Search for the cell housing the specified text and yield its [x, y] center coordinate. 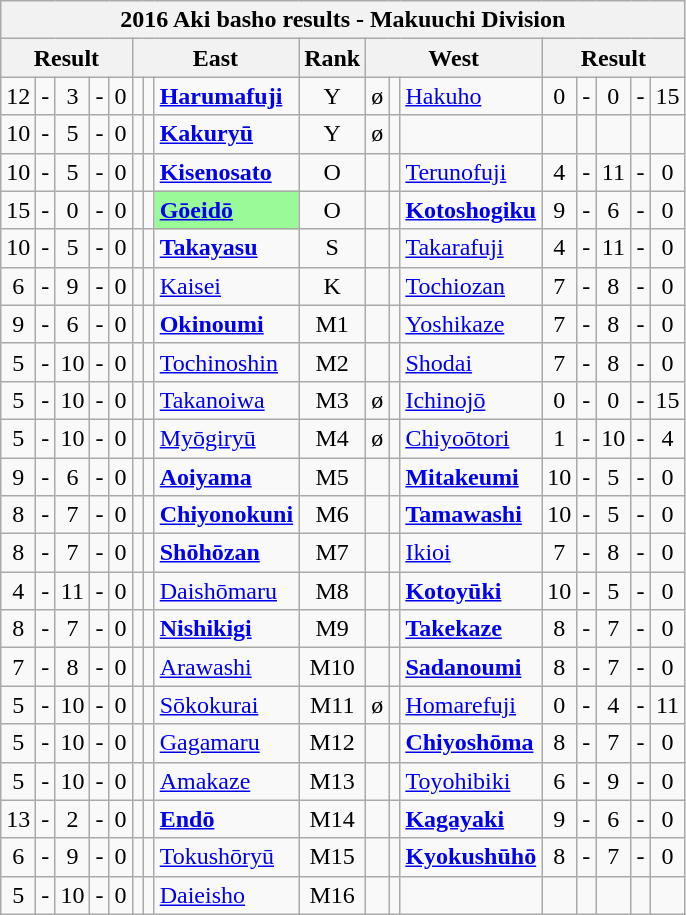
Tochiozan [471, 286]
M15 [332, 857]
Kagayaki [471, 819]
M10 [332, 667]
Okinoumi [226, 324]
Kaisei [226, 286]
Tochinoshin [226, 362]
Yoshikaze [471, 324]
12 [18, 96]
Takayasu [226, 248]
Gagamaru [226, 743]
M9 [332, 629]
Shodai [471, 362]
Sōkokurai [226, 705]
M13 [332, 781]
Amakaze [226, 781]
Takarafuji [471, 248]
Chiyonokuni [226, 515]
1 [560, 438]
M7 [332, 553]
East [216, 58]
M2 [332, 362]
Sadanoumi [471, 667]
Terunofuji [471, 172]
Myōgiryū [226, 438]
Toyohibiki [471, 781]
Arawashi [226, 667]
Harumafuji [226, 96]
Ichinojō [471, 400]
Kotoyūki [471, 591]
M6 [332, 515]
Kisenosato [226, 172]
M8 [332, 591]
Homarefuji [471, 705]
Rank [332, 58]
13 [18, 819]
Kotoshogiku [471, 210]
Takekaze [471, 629]
M11 [332, 705]
Ikioi [471, 553]
West [454, 58]
Daieisho [226, 895]
Takanoiwa [226, 400]
3 [72, 96]
Hakuho [471, 96]
M12 [332, 743]
Gōeidō [226, 210]
M16 [332, 895]
M5 [332, 477]
2 [72, 819]
Endō [226, 819]
Kyokushūhō [471, 857]
Nishikigi [226, 629]
2016 Aki basho results - Makuuchi Division [343, 20]
Chiyoshōma [471, 743]
M4 [332, 438]
M1 [332, 324]
Aoiyama [226, 477]
Shōhōzan [226, 553]
M3 [332, 400]
S [332, 248]
Chiyoōtori [471, 438]
Kakuryū [226, 134]
Daishōmaru [226, 591]
Mitakeumi [471, 477]
K [332, 286]
Tokushōryū [226, 857]
Tamawashi [471, 515]
M14 [332, 819]
